Provide the (X, Y) coordinate of the cell's center where the given text is located.  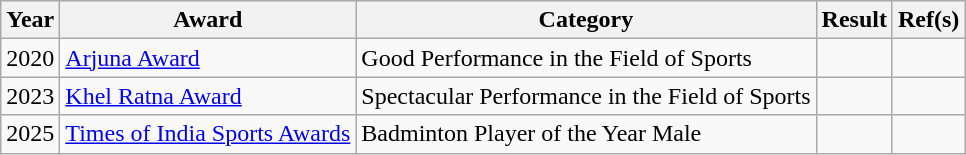
Award (208, 20)
Ref(s) (928, 20)
2025 (30, 134)
Khel Ratna Award (208, 96)
Category (586, 20)
2023 (30, 96)
Badminton Player of the Year Male (586, 134)
Good Performance in the Field of Sports (586, 58)
Arjuna Award (208, 58)
Spectacular Performance in the Field of Sports (586, 96)
Result (854, 20)
2020 (30, 58)
Times of India Sports Awards (208, 134)
Year (30, 20)
